Identify which cell holds the provided text, then report its [X, Y] central coordinate. 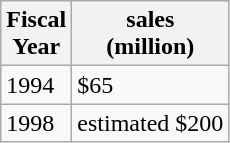
FiscalYear [36, 34]
1994 [36, 85]
1998 [36, 123]
estimated $200 [150, 123]
$65 [150, 85]
sales(million) [150, 34]
